Search for the cell housing the specified text and yield its [x, y] center coordinate. 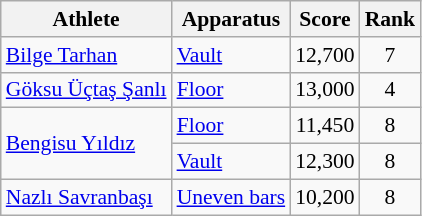
7 [390, 55]
4 [390, 90]
12,700 [324, 55]
Athlete [86, 19]
Rank [390, 19]
Score [324, 19]
Bengisu Yıldız [86, 144]
12,300 [324, 162]
Uneven bars [232, 197]
13,000 [324, 90]
Göksu Üçtaş Şanlı [86, 90]
11,450 [324, 126]
Apparatus [232, 19]
Bilge Tarhan [86, 55]
10,200 [324, 197]
Nazlı Savranbaşı [86, 197]
